Capture the cell that displays the provided text and extract its [X, Y] central coordinate. 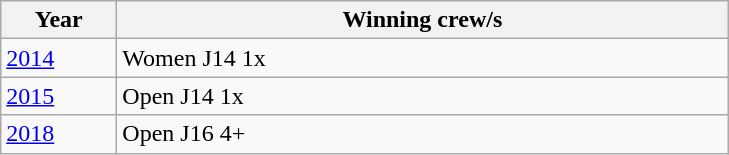
Open J16 4+ [422, 134]
Winning crew/s [422, 20]
2018 [59, 134]
2014 [59, 58]
Women J14 1x [422, 58]
Open J14 1x [422, 96]
Year [59, 20]
2015 [59, 96]
